Locate the cell with the specified text and output its (x, y) center coordinate. 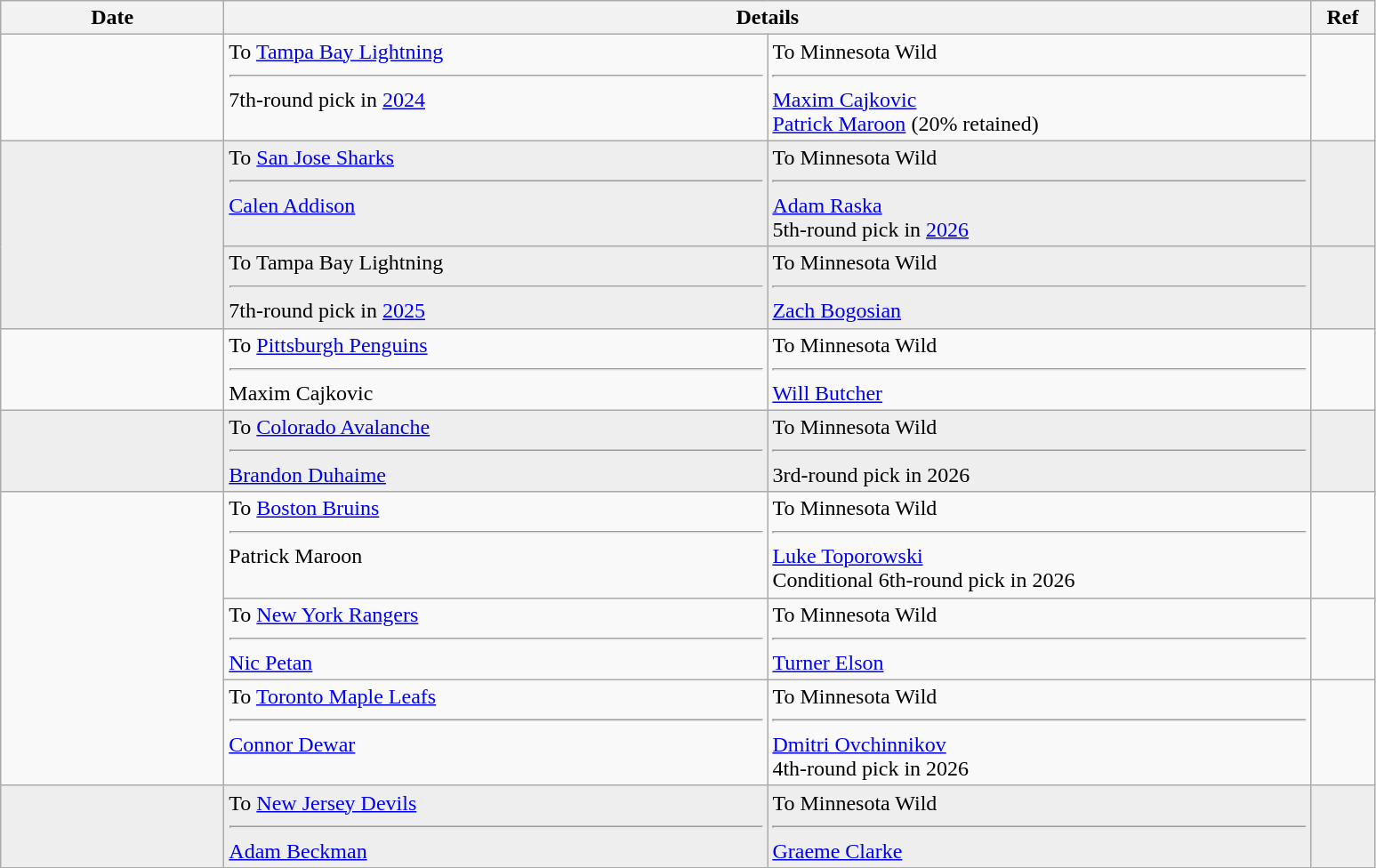
To Minnesota WildMaxim CajkovicPatrick Maroon (20% retained) (1039, 87)
Details (768, 18)
To Minnesota WildZach Bogosian (1039, 287)
To Minnesota WildDmitri Ovchinnikov4th-round pick in 2026 (1039, 733)
To San Jose SharksCalen Addison (496, 194)
To Toronto Maple LeafsConnor Dewar (496, 733)
To Tampa Bay Lightning7th-round pick in 2025 (496, 287)
To Colorado AvalancheBrandon Duhaime (496, 451)
To Minnesota WildAdam Raska5th-round pick in 2026 (1039, 194)
To Minnesota WildGraeme Clarke (1039, 826)
Date (112, 18)
To Minnesota Wild3rd-round pick in 2026 (1039, 451)
To Tampa Bay Lightning7th-round pick in 2024 (496, 87)
To New Jersey DevilsAdam Beckman (496, 826)
To Minnesota WildWill Butcher (1039, 369)
To Boston BruinsPatrick Maroon (496, 544)
To New York RangersNic Petan (496, 639)
Ref (1343, 18)
To Minnesota WildTurner Elson (1039, 639)
To Minnesota WildLuke ToporowskiConditional 6th-round pick in 2026 (1039, 544)
To Pittsburgh PenguinsMaxim Cajkovic (496, 369)
